Provide the [X, Y] coordinate of the cell's center where the given text is located.  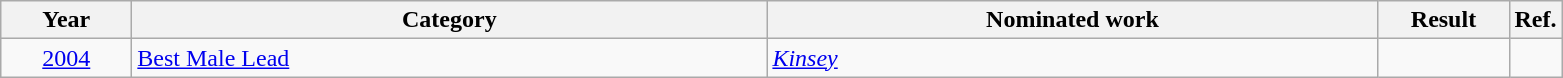
Nominated work [1072, 20]
Result [1444, 20]
2004 [66, 58]
Best Male Lead [450, 58]
Category [450, 20]
Kinsey [1072, 58]
Ref. [1536, 20]
Year [66, 20]
